Find where the given text appears and provide that cell's center as [X, Y] coordinate. 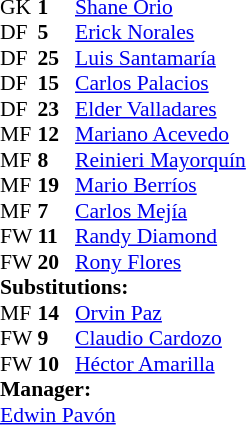
11 [57, 237]
Carlos Mejía [160, 211]
Luis Santamaría [160, 58]
Carlos Palacios [160, 83]
Mario Berríos [160, 185]
Claudio Cardozo [160, 339]
9 [57, 339]
Substitutions: [123, 287]
23 [57, 109]
5 [57, 33]
15 [57, 83]
7 [57, 211]
25 [57, 58]
Orvin Paz [160, 313]
20 [57, 262]
19 [57, 185]
Rony Flores [160, 262]
Reinieri Mayorquín [160, 160]
8 [57, 160]
14 [57, 313]
Elder Valladares [160, 109]
Erick Norales [160, 33]
Manager: [123, 389]
Mariano Acevedo [160, 135]
10 [57, 364]
Héctor Amarilla [160, 364]
12 [57, 135]
Randy Diamond [160, 237]
